For the text-containing cell, return its midpoint in [X, Y] coordinate format. 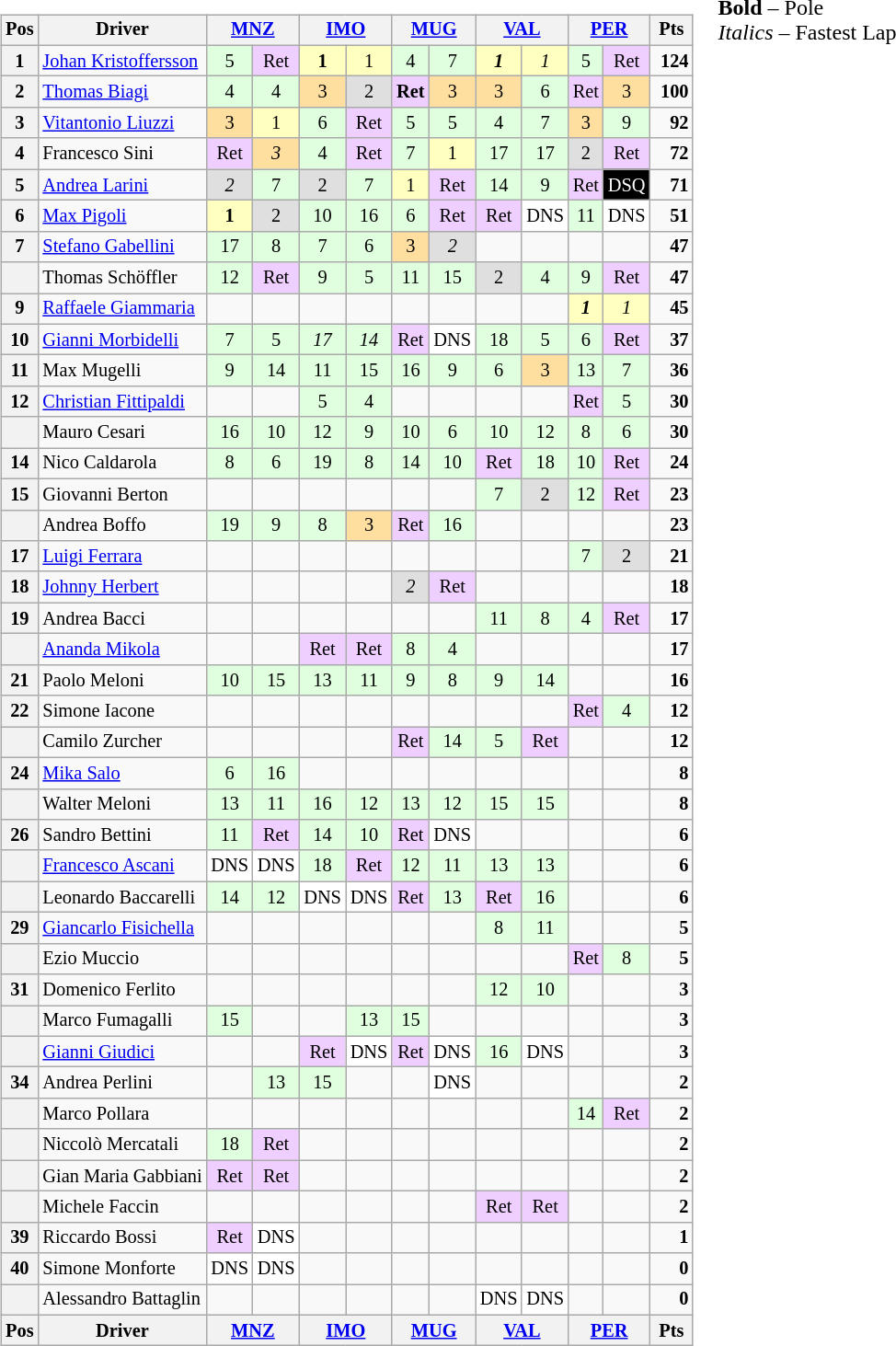
Marco Fumagalli [121, 1021]
31 [19, 990]
100 [672, 92]
Michele Faccin [121, 1207]
Vitantonio Liuzzi [121, 123]
Mika Salo [121, 773]
Sandro Bettini [121, 835]
Francesco Sini [121, 154]
124 [672, 61]
45 [672, 309]
Gian Maria Gabbiani [121, 1176]
Andrea Perlini [121, 1083]
72 [672, 154]
Gianni Giudici [121, 1052]
Niccolò Mercatali [121, 1145]
29 [19, 928]
Alessandro Battaglin [121, 1300]
37 [672, 339]
Luigi Ferrara [121, 557]
Andrea Bacci [121, 618]
Francesco Ascani [121, 866]
Riccardo Bossi [121, 1237]
DSQ [626, 185]
Thomas Biagi [121, 92]
Max Mugelli [121, 371]
Gianni Morbidelli [121, 339]
Johan Kristoffersson [121, 61]
71 [672, 185]
Stefano Gabellini [121, 247]
Leonardo Baccarelli [121, 897]
26 [19, 835]
Camilo Zurcher [121, 742]
Domenico Ferlito [121, 990]
Ezio Muccio [121, 959]
92 [672, 123]
Giovanni Berton [121, 494]
Max Pigoli [121, 216]
Christian Fittipaldi [121, 402]
Giancarlo Fisichella [121, 928]
Thomas Schöffler [121, 278]
Ananda Mikola [121, 650]
Andrea Boffo [121, 525]
Simone Monforte [121, 1269]
Johnny Herbert [121, 587]
34 [19, 1083]
Simone Iacone [121, 711]
40 [19, 1269]
Raffaele Giammaria [121, 309]
Paolo Meloni [121, 680]
Andrea Larini [121, 185]
39 [19, 1237]
Marco Pollara [121, 1114]
36 [672, 371]
22 [19, 711]
Walter Meloni [121, 804]
51 [672, 216]
Nico Caldarola [121, 464]
Mauro Cesari [121, 432]
